Provide the [X, Y] coordinate of the cell's center where the given text is located.  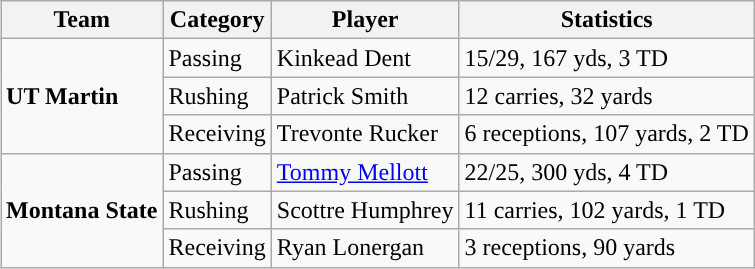
11 carries, 102 yards, 1 TD [606, 210]
UT Martin [82, 96]
Montana State [82, 210]
Category [217, 20]
Patrick Smith [365, 96]
Scottre Humphrey [365, 210]
Ryan Lonergan [365, 248]
Kinkead Dent [365, 58]
Statistics [606, 20]
12 carries, 32 yards [606, 96]
Tommy Mellott [365, 172]
22/25, 300 yds, 4 TD [606, 172]
Player [365, 20]
15/29, 167 yds, 3 TD [606, 58]
3 receptions, 90 yards [606, 248]
Trevonte Rucker [365, 134]
6 receptions, 107 yards, 2 TD [606, 134]
Team [82, 20]
